From the cell containing the given text, extract its center point as (X, Y) coordinate. 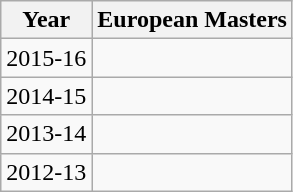
2014-15 (46, 96)
Year (46, 20)
2015-16 (46, 58)
2012-13 (46, 172)
2013-14 (46, 134)
European Masters (192, 20)
